Pinpoint the cell where the given text exists, returning its [x, y] midpoint coordinate. 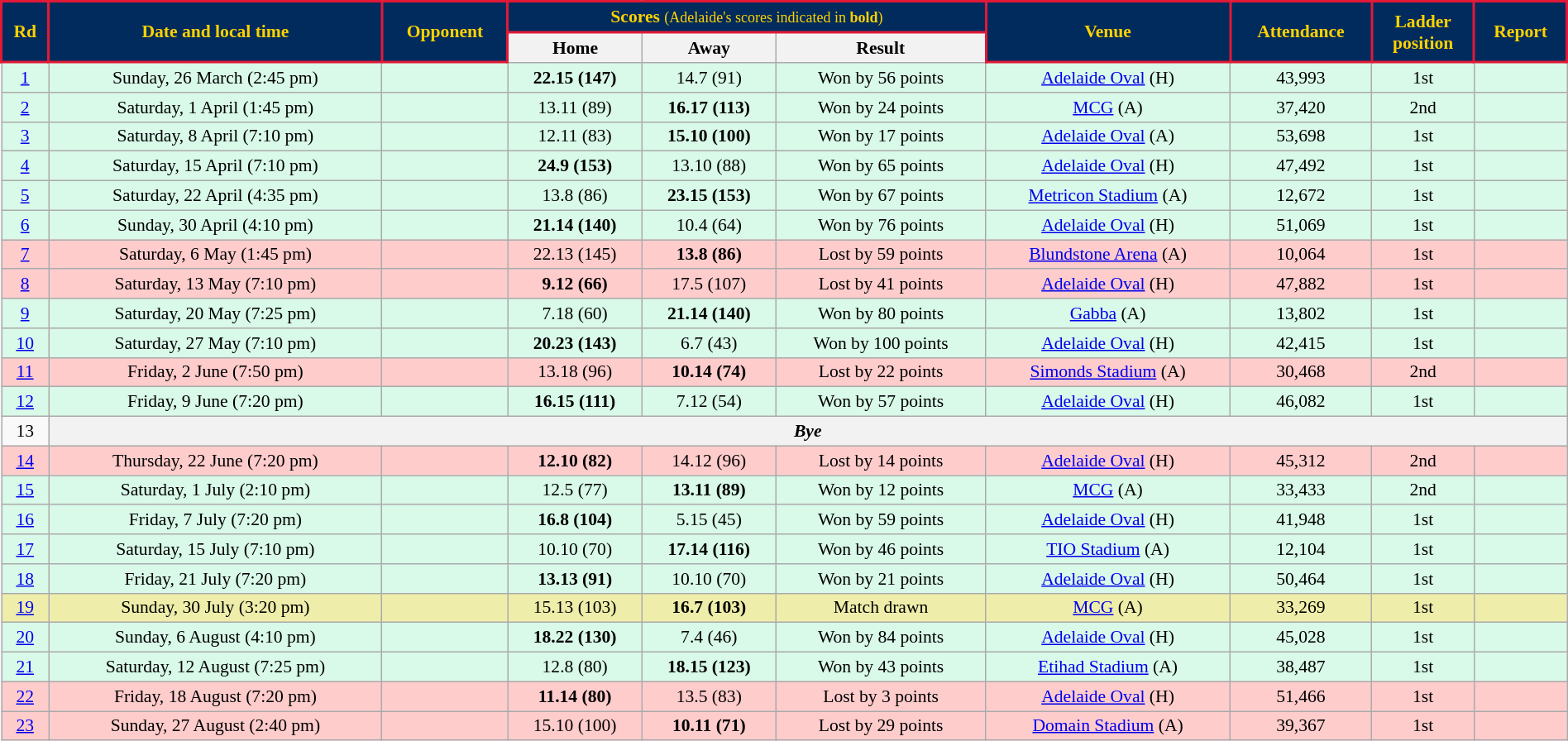
8 [25, 284]
Report [1521, 32]
23 [25, 726]
Lost by 14 points [880, 461]
12.8 (80) [575, 667]
9.12 (66) [575, 284]
10.14 (74) [709, 372]
Sunday, 30 July (3:20 pm) [215, 608]
Friday, 2 June (7:50 pm) [215, 372]
43,993 [1300, 77]
5 [25, 196]
15 [25, 490]
Won by 43 points [880, 667]
12,672 [1300, 196]
45,028 [1300, 638]
Adelaide Oval (A) [1108, 136]
7.18 (60) [575, 313]
Simonds Stadium (A) [1108, 372]
16.15 (111) [575, 402]
47,882 [1300, 284]
24.9 (153) [575, 166]
14.12 (96) [709, 461]
Ladderposition [1423, 32]
Won by 12 points [880, 490]
45,312 [1300, 461]
Lost by 29 points [880, 726]
1 [25, 77]
Saturday, 1 July (2:10 pm) [215, 490]
22.15 (147) [575, 77]
18.22 (130) [575, 638]
17.5 (107) [709, 284]
Opponent [445, 32]
Bye [808, 432]
Sunday, 27 August (2:40 pm) [215, 726]
Attendance [1300, 32]
7.4 (46) [709, 638]
7 [25, 255]
7.12 (54) [709, 402]
Lost by 41 points [880, 284]
Etihad Stadium (A) [1108, 667]
Metricon Stadium (A) [1108, 196]
16.8 (104) [575, 520]
51,069 [1300, 225]
Gabba (A) [1108, 313]
TIO Stadium (A) [1108, 549]
Saturday, 27 May (7:10 pm) [215, 343]
12.11 (83) [575, 136]
16 [25, 520]
Won by 76 points [880, 225]
17.14 (116) [709, 549]
33,433 [1300, 490]
10,064 [1300, 255]
6.7 (43) [709, 343]
Won by 80 points [880, 313]
Sunday, 26 March (2:45 pm) [215, 77]
38,487 [1300, 667]
Venue [1108, 32]
14.7 (91) [709, 77]
13,802 [1300, 313]
12,104 [1300, 549]
12 [25, 402]
12.10 (82) [575, 461]
Away [709, 47]
42,415 [1300, 343]
23.15 (153) [709, 196]
Saturday, 22 April (4:35 pm) [215, 196]
6 [25, 225]
18 [25, 579]
13.5 (83) [709, 696]
Won by 84 points [880, 638]
13.13 (91) [575, 579]
Domain Stadium (A) [1108, 726]
13.18 (96) [575, 372]
Saturday, 15 July (7:10 pm) [215, 549]
Saturday, 1 April (1:45 pm) [215, 108]
Won by 56 points [880, 77]
Saturday, 20 May (7:25 pm) [215, 313]
Saturday, 8 April (7:10 pm) [215, 136]
Date and local time [215, 32]
Match drawn [880, 608]
3 [25, 136]
33,269 [1300, 608]
50,464 [1300, 579]
9 [25, 313]
13.10 (88) [709, 166]
Rd [25, 32]
Friday, 18 August (7:20 pm) [215, 696]
Friday, 21 July (7:20 pm) [215, 579]
20.23 (143) [575, 343]
Result [880, 47]
16.7 (103) [709, 608]
17 [25, 549]
Scores (Adelaide's scores indicated in bold) [747, 17]
53,698 [1300, 136]
18.15 (123) [709, 667]
2 [25, 108]
19 [25, 608]
Home [575, 47]
22.13 (145) [575, 255]
21 [25, 667]
15.13 (103) [575, 608]
Won by 46 points [880, 549]
37,420 [1300, 108]
Lost by 59 points [880, 255]
11 [25, 372]
Saturday, 6 May (1:45 pm) [215, 255]
22 [25, 696]
47,492 [1300, 166]
Sunday, 6 August (4:10 pm) [215, 638]
39,367 [1300, 726]
41,948 [1300, 520]
12.5 (77) [575, 490]
Saturday, 13 May (7:10 pm) [215, 284]
Won by 59 points [880, 520]
14 [25, 461]
10 [25, 343]
20 [25, 638]
Friday, 7 July (7:20 pm) [215, 520]
Won by 67 points [880, 196]
Won by 24 points [880, 108]
Friday, 9 June (7:20 pm) [215, 402]
Won by 57 points [880, 402]
Won by 21 points [880, 579]
51,466 [1300, 696]
Thursday, 22 June (7:20 pm) [215, 461]
46,082 [1300, 402]
Sunday, 30 April (4:10 pm) [215, 225]
4 [25, 166]
10.4 (64) [709, 225]
30,468 [1300, 372]
Saturday, 12 August (7:25 pm) [215, 667]
10.11 (71) [709, 726]
Won by 65 points [880, 166]
11.14 (80) [575, 696]
5.15 (45) [709, 520]
Lost by 22 points [880, 372]
Blundstone Arena (A) [1108, 255]
16.17 (113) [709, 108]
Won by 17 points [880, 136]
Won by 100 points [880, 343]
Saturday, 15 April (7:10 pm) [215, 166]
Lost by 3 points [880, 696]
13 [25, 432]
